For the text-containing cell, return its midpoint in (x, y) coordinate format. 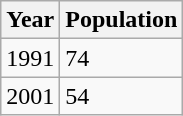
Population (122, 20)
Year (30, 20)
2001 (30, 96)
1991 (30, 58)
54 (122, 96)
74 (122, 58)
